Output the [X, Y] coordinate of the center of the cell containing the given text.  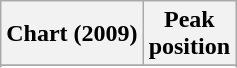
Chart (2009) [72, 34]
Peakposition [189, 34]
